Return the [X, Y] coordinate for the center point of the cell that contains the specified text.  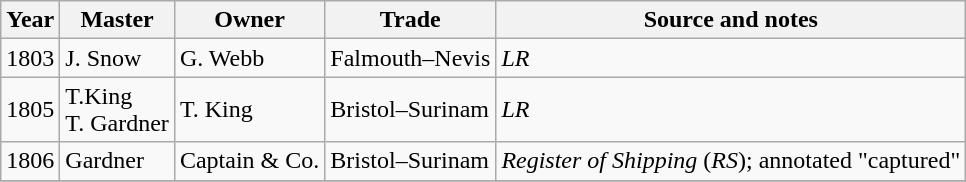
1805 [30, 110]
G. Webb [249, 58]
J. Snow [118, 58]
1806 [30, 161]
T. King [249, 110]
Gardner [118, 161]
Trade [410, 20]
Master [118, 20]
Captain & Co. [249, 161]
Owner [249, 20]
Falmouth–Nevis [410, 58]
Register of Shipping (RS); annotated "captured" [731, 161]
T.KingT. Gardner [118, 110]
1803 [30, 58]
Source and notes [731, 20]
Year [30, 20]
